Pinpoint the cell where the given text exists, returning its (x, y) midpoint coordinate. 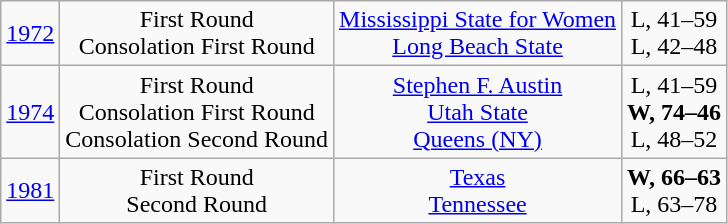
L, 41–59W, 74–46L, 48–52 (674, 112)
First RoundConsolation First Round (197, 34)
Mississippi State for WomenLong Beach State (478, 34)
1972 (30, 34)
W, 66–63L, 63–78 (674, 190)
1981 (30, 190)
First RoundSecond Round (197, 190)
TexasTennessee (478, 190)
First RoundConsolation First RoundConsolation Second Round (197, 112)
1974 (30, 112)
L, 41–59L, 42–48 (674, 34)
Stephen F. AustinUtah StateQueens (NY) (478, 112)
